Pinpoint the cell where the given text exists, returning its [X, Y] midpoint coordinate. 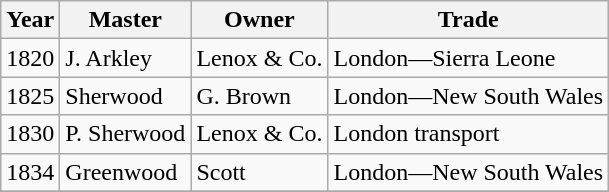
Owner [260, 20]
1830 [30, 134]
1825 [30, 96]
P. Sherwood [126, 134]
J. Arkley [126, 58]
London transport [468, 134]
Trade [468, 20]
Year [30, 20]
Master [126, 20]
1820 [30, 58]
Greenwood [126, 172]
London—Sierra Leone [468, 58]
Sherwood [126, 96]
G. Brown [260, 96]
1834 [30, 172]
Scott [260, 172]
